Find where the given text appears and provide that cell's center as (x, y) coordinate. 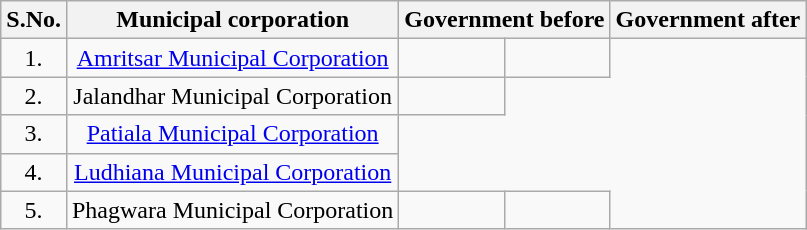
Phagwara Municipal Corporation (232, 210)
Municipal corporation (232, 20)
Ludhiana Municipal Corporation (232, 172)
Amritsar Municipal Corporation (232, 58)
2. (34, 96)
1. (34, 58)
Government after (708, 20)
Government before (504, 20)
5. (34, 210)
4. (34, 172)
S.No. (34, 20)
3. (34, 134)
Patiala Municipal Corporation (232, 134)
Jalandhar Municipal Corporation (232, 96)
